Return (X, Y) of the center of cell containing provided text 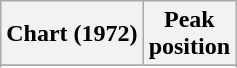
Chart (1972) (72, 34)
Peakposition (189, 34)
